From the cell containing the given text, extract its center point as (X, Y) coordinate. 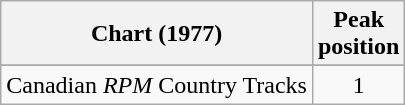
Canadian RPM Country Tracks (157, 85)
Peakposition (358, 34)
1 (358, 85)
Chart (1977) (157, 34)
